Locate the cell with the specified text and output its [X, Y] center coordinate. 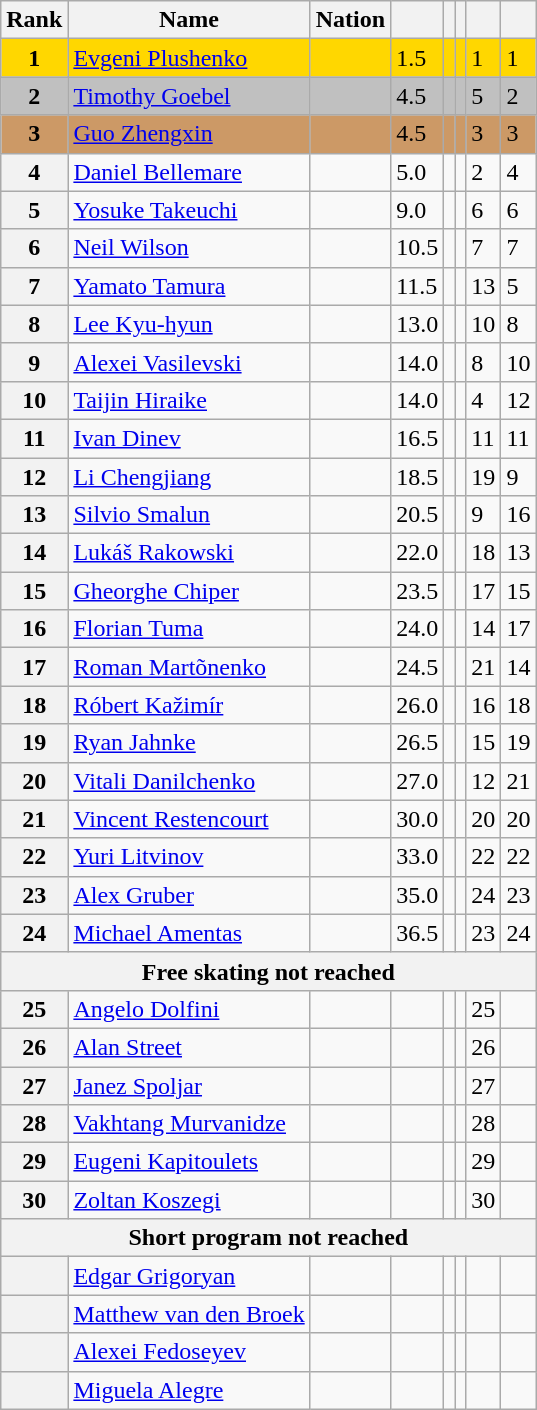
Vakhtang Murvanidze [189, 1124]
Nation [350, 20]
5.0 [418, 172]
Yamato Tamura [189, 286]
Timothy Goebel [189, 96]
Guo Zhengxin [189, 134]
Zoltan Koszegi [189, 1200]
18.5 [418, 477]
10.5 [418, 248]
Yosuke Takeuchi [189, 210]
13.0 [418, 324]
Short program not reached [268, 1238]
36.5 [418, 933]
Li Chengjiang [189, 477]
Roman Martõnenko [189, 667]
Eugeni Kapitoulets [189, 1162]
Alan Street [189, 1047]
Vitali Danilchenko [189, 781]
Free skating not reached [268, 971]
35.0 [418, 895]
9.0 [418, 210]
33.0 [418, 857]
24.5 [418, 667]
1.5 [418, 58]
Michael Amentas [189, 933]
Lee Kyu-hyun [189, 324]
Alex Gruber [189, 895]
27.0 [418, 781]
Miguela Alegre [189, 1390]
16.5 [418, 438]
24.0 [418, 629]
Lukáš Rakowski [189, 553]
Janez Spoljar [189, 1085]
Florian Tuma [189, 629]
22.0 [418, 553]
26.0 [418, 705]
Róbert Kažimír [189, 705]
Silvio Smalun [189, 515]
Yuri Litvinov [189, 857]
Ryan Jahnke [189, 743]
Evgeni Plushenko [189, 58]
Matthew van den Broek [189, 1314]
Alexei Fedoseyev [189, 1352]
Angelo Dolfini [189, 1009]
30.0 [418, 819]
26.5 [418, 743]
Rank [34, 20]
Name [189, 20]
Daniel Bellemare [189, 172]
Edgar Grigoryan [189, 1276]
Gheorghe Chiper [189, 591]
20.5 [418, 515]
Neil Wilson [189, 248]
11.5 [418, 286]
Ivan Dinev [189, 438]
23.5 [418, 591]
Alexei Vasilevski [189, 362]
Vincent Restencourt [189, 819]
Taijin Hiraike [189, 400]
